From the cell containing the given text, extract its center point as [x, y] coordinate. 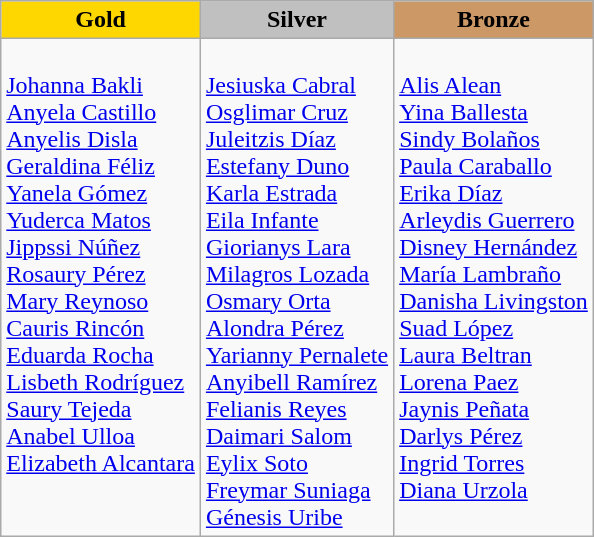
Gold [101, 20]
Bronze [494, 20]
Silver [296, 20]
